Search for the cell housing the specified text and yield its [X, Y] center coordinate. 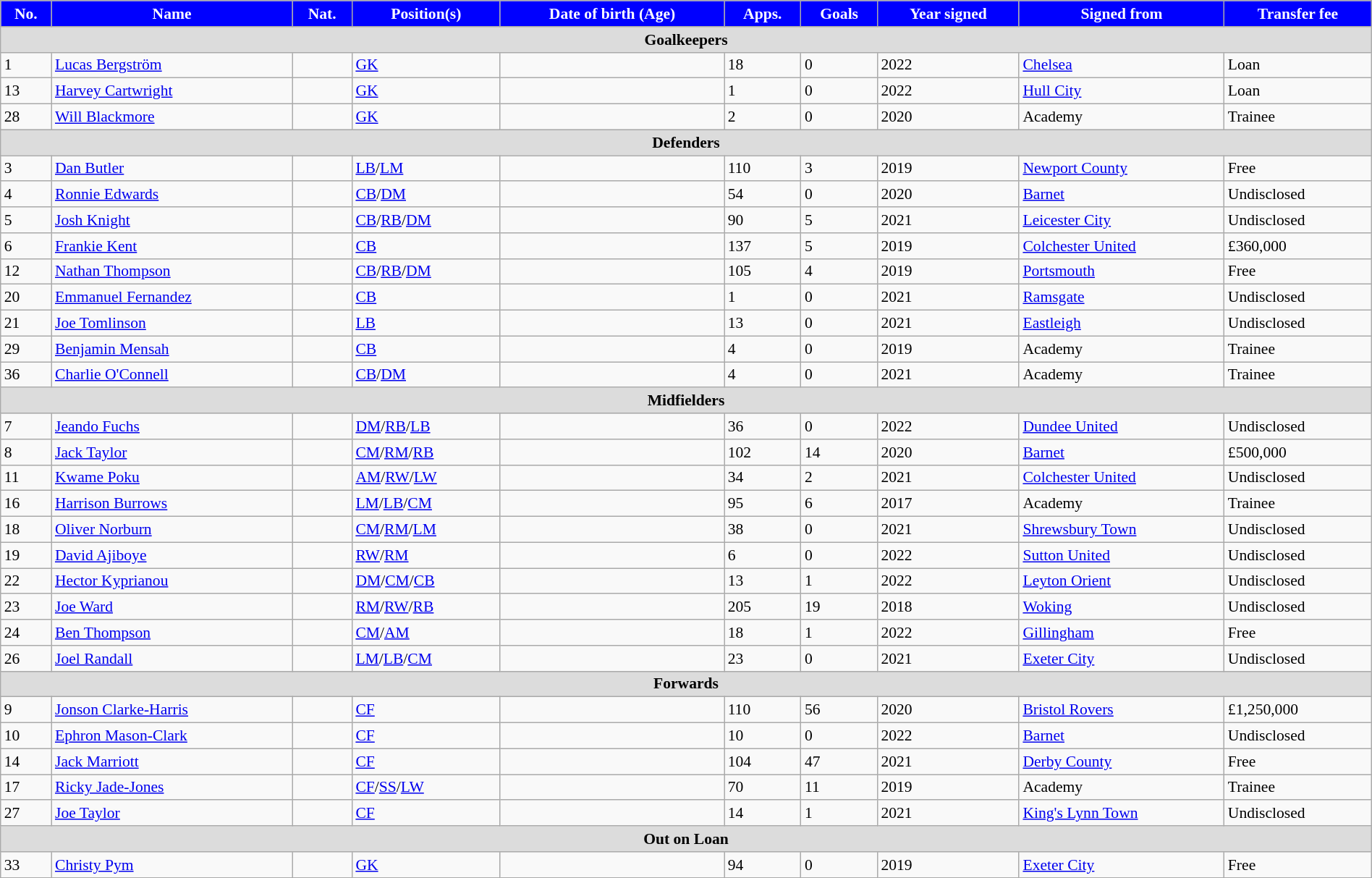
RW/RM [425, 555]
Signed from [1122, 14]
DM/RB/LB [425, 426]
Nathan Thompson [172, 271]
Out on Loan [686, 839]
90 [763, 220]
Dundee United [1122, 426]
AM/RW/LW [425, 478]
LB/LM [425, 169]
Jack Marriott [172, 761]
17 [26, 788]
Hector Kyprianou [172, 581]
Joe Taylor [172, 814]
Woking [1122, 607]
8 [26, 452]
Goals [839, 14]
CM/RM/LM [425, 530]
102 [763, 452]
£360,000 [1298, 246]
Ricky Jade-Jones [172, 788]
Leyton Orient [1122, 581]
137 [763, 246]
Midfielders [686, 401]
Year signed [948, 14]
LB [425, 324]
Jack Taylor [172, 452]
95 [763, 504]
33 [26, 865]
22 [26, 581]
CM/AM [425, 633]
70 [763, 788]
Eastleigh [1122, 324]
7 [26, 426]
Harrison Burrows [172, 504]
Jonson Clarke-Harris [172, 710]
No. [26, 14]
9 [26, 710]
16 [26, 504]
Jeando Fuchs [172, 426]
Shrewsbury Town [1122, 530]
20 [26, 297]
Emmanuel Fernandez [172, 297]
Transfer fee [1298, 14]
Bristol Rovers [1122, 710]
Oliver Norburn [172, 530]
Date of birth (Age) [612, 14]
Joe Ward [172, 607]
94 [763, 865]
Hull City [1122, 91]
CM/RM/RB [425, 452]
105 [763, 271]
Ronnie Edwards [172, 195]
Harvey Cartwright [172, 91]
56 [839, 710]
Ramsgate [1122, 297]
47 [839, 761]
34 [763, 478]
24 [26, 633]
Kwame Poku [172, 478]
DM/CM/CB [425, 581]
Sutton United [1122, 555]
Gillingham [1122, 633]
Leicester City [1122, 220]
Joel Randall [172, 659]
Defenders [686, 143]
Dan Butler [172, 169]
54 [763, 195]
Derby County [1122, 761]
Position(s) [425, 14]
Portsmouth [1122, 271]
Forwards [686, 684]
£1,250,000 [1298, 710]
Benjamin Mensah [172, 349]
Apps. [763, 14]
Will Blackmore [172, 117]
Newport County [1122, 169]
King's Lynn Town [1122, 814]
Charlie O'Connell [172, 375]
29 [26, 349]
Ephron Mason-Clark [172, 736]
12 [26, 271]
£500,000 [1298, 452]
Josh Knight [172, 220]
Christy Pym [172, 865]
27 [26, 814]
David Ajiboye [172, 555]
2018 [948, 607]
205 [763, 607]
RM/RW/RB [425, 607]
26 [26, 659]
Chelsea [1122, 65]
Name [172, 14]
38 [763, 530]
Ben Thompson [172, 633]
Joe Tomlinson [172, 324]
21 [26, 324]
104 [763, 761]
Nat. [322, 14]
Goalkeepers [686, 40]
Frankie Kent [172, 246]
2017 [948, 504]
28 [26, 117]
Lucas Bergström [172, 65]
CF/SS/LW [425, 788]
